Return the [x, y] coordinate for the center point of the cell that contains the specified text.  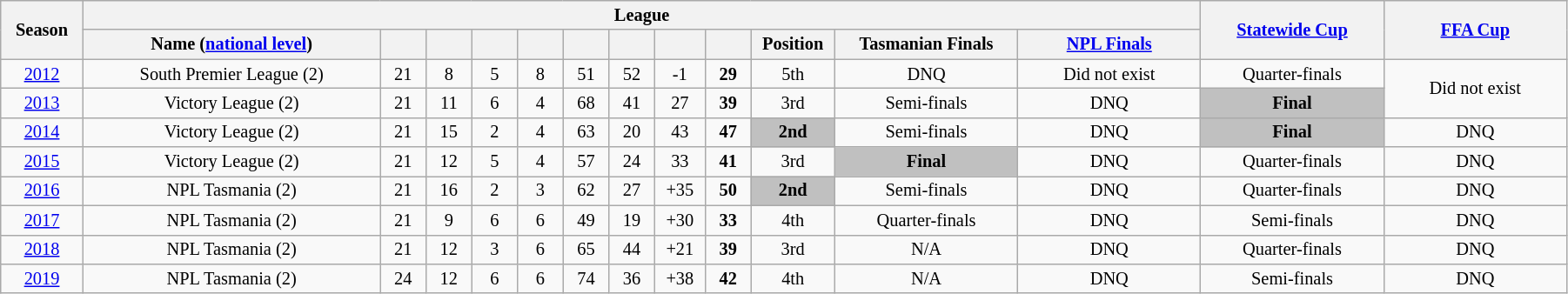
16 [449, 190]
2012 [42, 74]
NPL Finals [1109, 44]
League [642, 15]
57 [586, 162]
15 [449, 132]
Statewide Cup [1292, 30]
47 [727, 132]
36 [632, 278]
+30 [680, 220]
65 [586, 250]
FFA Cup [1475, 30]
Position [793, 44]
68 [586, 103]
11 [449, 103]
63 [586, 132]
52 [632, 74]
Tasmanian Finals [926, 44]
29 [727, 74]
2014 [42, 132]
+38 [680, 278]
2018 [42, 250]
5th [793, 74]
South Premier League (2) [231, 74]
+35 [680, 190]
20 [632, 132]
Name (national level) [231, 44]
74 [586, 278]
44 [632, 250]
51 [586, 74]
2016 [42, 190]
2013 [42, 103]
42 [727, 278]
50 [727, 190]
49 [586, 220]
43 [680, 132]
+21 [680, 250]
2019 [42, 278]
62 [586, 190]
Season [42, 30]
2017 [42, 220]
-1 [680, 74]
2015 [42, 162]
19 [632, 220]
9 [449, 220]
